Find where the given text appears and provide that cell's center as (X, Y) coordinate. 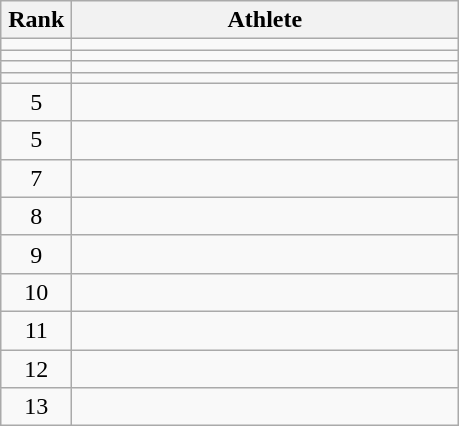
13 (36, 407)
Rank (36, 20)
7 (36, 178)
9 (36, 254)
8 (36, 216)
12 (36, 369)
11 (36, 330)
Athlete (265, 20)
10 (36, 292)
